Output the (x, y) coordinate of the center of the cell containing the given text.  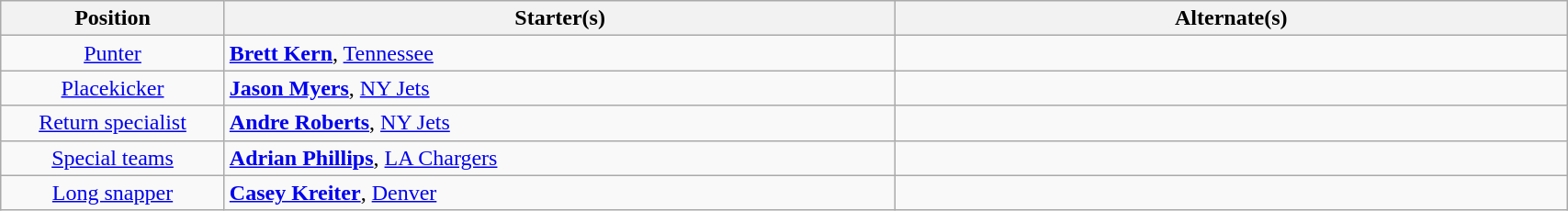
Position (113, 18)
Special teams (113, 158)
Return specialist (113, 123)
Andre Roberts, NY Jets (560, 123)
Long snapper (113, 193)
Jason Myers, NY Jets (560, 88)
Starter(s) (560, 18)
Punter (113, 53)
Alternate(s) (1231, 18)
Brett Kern, Tennessee (560, 53)
Placekicker (113, 88)
Adrian Phillips, LA Chargers (560, 158)
Casey Kreiter, Denver (560, 193)
